Scan for the cell matching the given text and deliver its [x, y] coordinate at center. 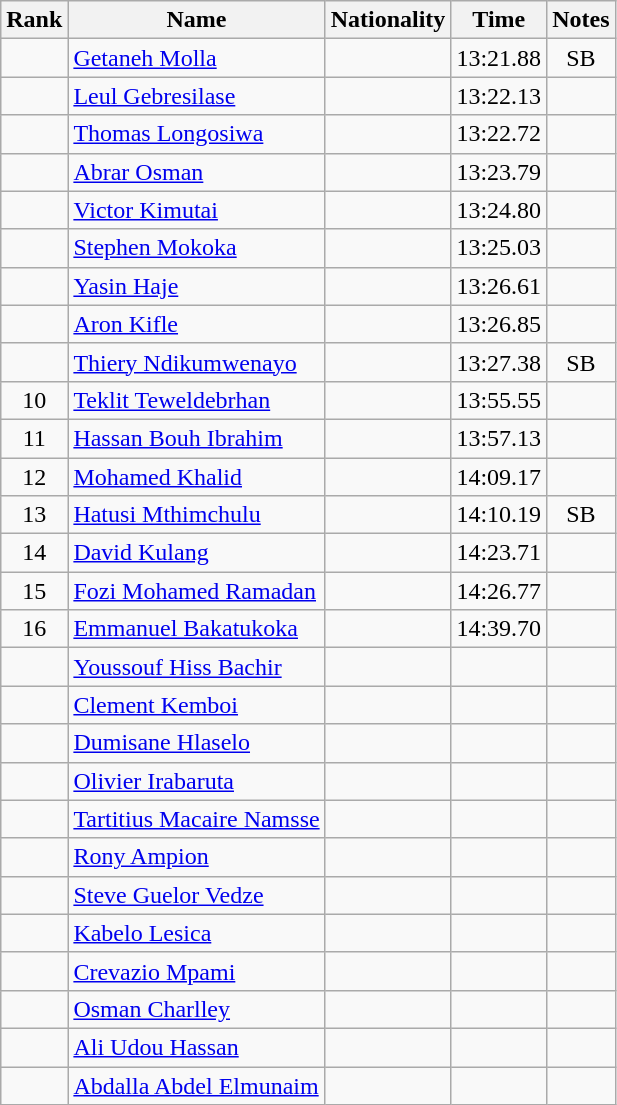
Leul Gebresilase [196, 96]
14 [34, 553]
Yasin Haje [196, 286]
Time [499, 20]
14:26.77 [499, 591]
13:57.13 [499, 438]
13:55.55 [499, 400]
13:26.61 [499, 286]
Osman Charlley [196, 1009]
Emmanuel Bakatukoka [196, 629]
Thomas Longosiwa [196, 134]
11 [34, 438]
Thiery Ndikumwenayo [196, 362]
16 [34, 629]
15 [34, 591]
13:27.38 [499, 362]
Olivier Irabaruta [196, 781]
13 [34, 515]
13:21.88 [499, 58]
Getaneh Molla [196, 58]
12 [34, 477]
14:23.71 [499, 553]
Clement Kemboi [196, 705]
13:25.03 [499, 248]
13:22.13 [499, 96]
14:39.70 [499, 629]
10 [34, 400]
Rony Ampion [196, 857]
Notes [581, 20]
Kabelo Lesica [196, 933]
David Kulang [196, 553]
13:22.72 [499, 134]
Hassan Bouh Ibrahim [196, 438]
13:26.85 [499, 324]
Dumisane Hlaselo [196, 743]
Ali Udou Hassan [196, 1047]
Mohamed Khalid [196, 477]
Stephen Mokoka [196, 248]
Steve Guelor Vedze [196, 895]
13:24.80 [499, 210]
13:23.79 [499, 172]
Name [196, 20]
Aron Kifle [196, 324]
Fozi Mohamed Ramadan [196, 591]
Victor Kimutai [196, 210]
Hatusi Mthimchulu [196, 515]
Teklit Teweldebrhan [196, 400]
Youssouf Hiss Bachir [196, 667]
14:10.19 [499, 515]
14:09.17 [499, 477]
Tartitius Macaire Namsse [196, 819]
Crevazio Mpami [196, 971]
Abrar Osman [196, 172]
Nationality [388, 20]
Abdalla Abdel Elmunaim [196, 1085]
Rank [34, 20]
